Find where the given text appears and provide that cell's center as [X, Y] coordinate. 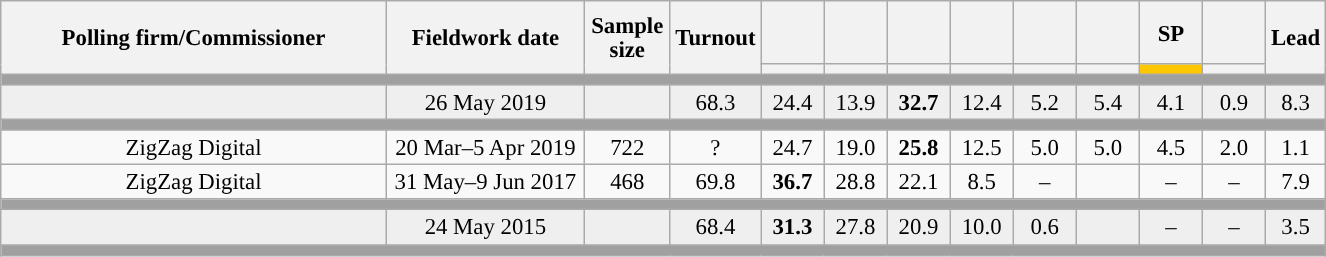
68.4 [716, 228]
69.8 [716, 182]
3.5 [1296, 228]
4.5 [1170, 148]
24 May 2015 [485, 228]
12.5 [982, 148]
0.9 [1234, 102]
8.3 [1296, 102]
68.3 [716, 102]
Turnout [716, 38]
24.4 [792, 102]
28.8 [856, 182]
13.9 [856, 102]
5.4 [1108, 102]
1.1 [1296, 148]
0.6 [1044, 228]
722 [627, 148]
26 May 2019 [485, 102]
Sample size [627, 38]
SP [1170, 32]
2.0 [1234, 148]
5.2 [1044, 102]
22.1 [918, 182]
4.1 [1170, 102]
20.9 [918, 228]
12.4 [982, 102]
7.9 [1296, 182]
Lead [1296, 38]
24.7 [792, 148]
8.5 [982, 182]
36.7 [792, 182]
25.8 [918, 148]
Polling firm/Commissioner [194, 38]
19.0 [856, 148]
? [716, 148]
20 Mar–5 Apr 2019 [485, 148]
Fieldwork date [485, 38]
31 May–9 Jun 2017 [485, 182]
32.7 [918, 102]
468 [627, 182]
27.8 [856, 228]
10.0 [982, 228]
31.3 [792, 228]
